Find where the given text appears and provide that cell's center as [X, Y] coordinate. 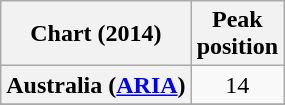
Australia (ARIA) [96, 85]
14 [237, 85]
Chart (2014) [96, 34]
Peakposition [237, 34]
